Extract the (x, y) coordinate from the center of the cell holding the provided text.  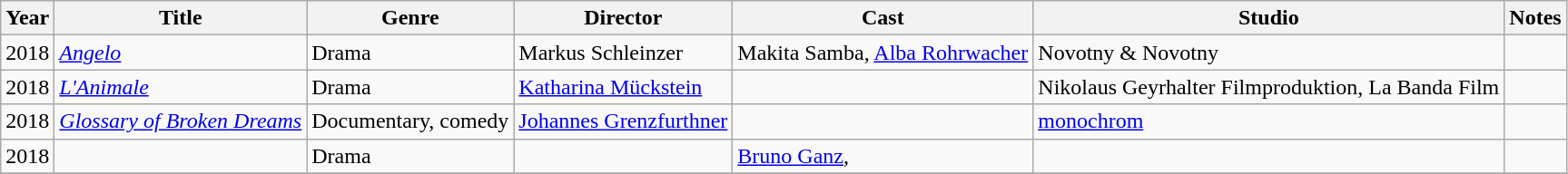
Bruno Ganz, (883, 156)
monochrom (1269, 121)
Studio (1269, 18)
L'Animale (181, 87)
Year (27, 18)
Documentary, comedy (410, 121)
Markus Schleinzer (623, 53)
Katharina Mückstein (623, 87)
Title (181, 18)
Glossary of Broken Dreams (181, 121)
Novotny & Novotny (1269, 53)
Angelo (181, 53)
Director (623, 18)
Makita Samba, Alba Rohrwacher (883, 53)
Genre (410, 18)
Johannes Grenzfurthner (623, 121)
Notes (1535, 18)
Nikolaus Geyrhalter Filmproduktion, La Banda Film (1269, 87)
Cast (883, 18)
